Search for the cell housing the specified text and yield its [X, Y] center coordinate. 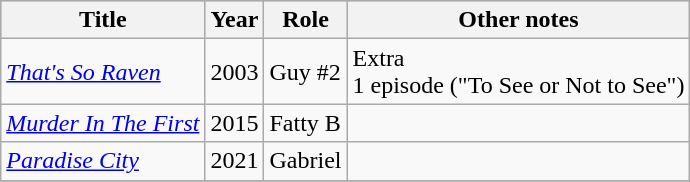
Extra1 episode ("To See or Not to See") [518, 72]
Title [103, 20]
That's So Raven [103, 72]
Other notes [518, 20]
Role [306, 20]
Murder In The First [103, 123]
Paradise City [103, 161]
2003 [234, 72]
2015 [234, 123]
Year [234, 20]
Fatty B [306, 123]
Guy #2 [306, 72]
2021 [234, 161]
Gabriel [306, 161]
